Return the [X, Y] coordinate for the center point of the cell that contains the specified text.  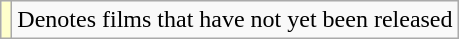
Denotes films that have not yet been released [235, 20]
